Output the [x, y] coordinate of the center of the cell containing the given text.  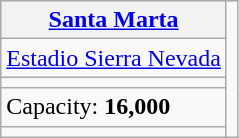
Capacity: 16,000 [114, 107]
Estadio Sierra Nevada [114, 58]
Santa Marta [114, 20]
